Locate the cell with the specified text and output its (x, y) center coordinate. 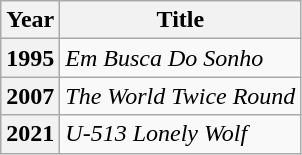
2007 (30, 96)
1995 (30, 58)
U-513 Lonely Wolf (180, 134)
The World Twice Round (180, 96)
Em Busca Do Sonho (180, 58)
2021 (30, 134)
Year (30, 20)
Title (180, 20)
